Find where the given text appears and provide that cell's center as (X, Y) coordinate. 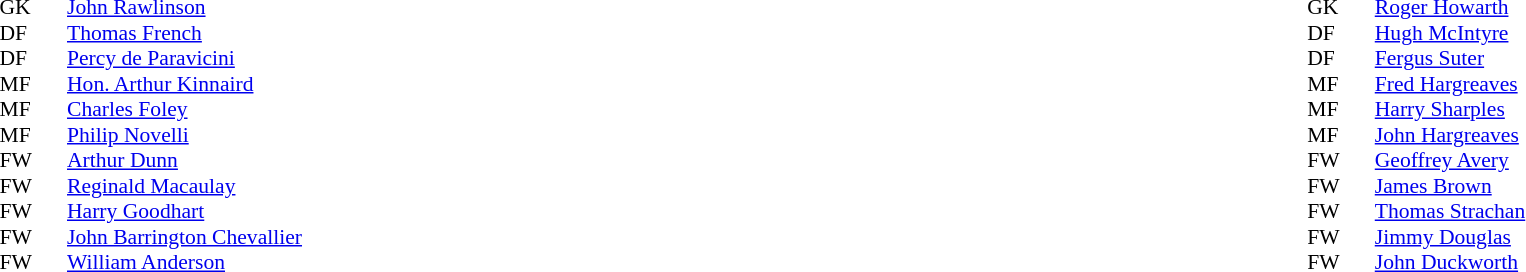
Charles Foley (184, 109)
Thomas Strachan (1450, 211)
Arthur Dunn (184, 161)
Hon. Arthur Kinnaird (184, 84)
Philip Novelli (184, 135)
Geoffrey Avery (1450, 161)
Harry Sharples (1450, 109)
John Hargreaves (1450, 135)
Reginald Macaulay (184, 186)
Fred Hargreaves (1450, 84)
Jimmy Douglas (1450, 237)
Thomas French (184, 33)
James Brown (1450, 186)
Percy de Paravicini (184, 59)
Hugh McIntyre (1450, 33)
John Barrington Chevallier (184, 237)
Fergus Suter (1450, 59)
Harry Goodhart (184, 211)
